Identify which cell holds the provided text, then report its [X, Y] central coordinate. 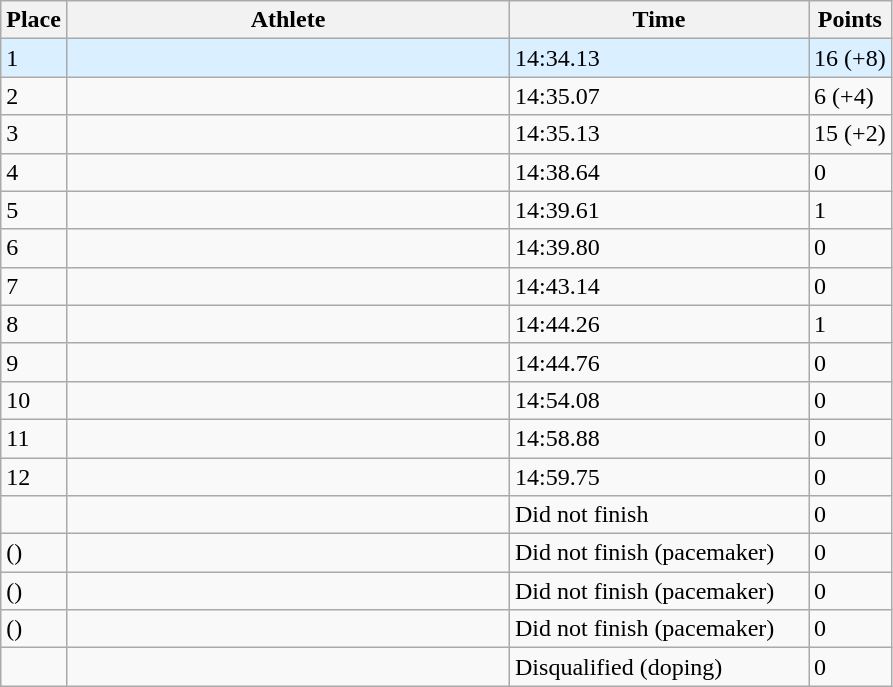
14:44.76 [660, 362]
12 [34, 477]
14:59.75 [660, 477]
14:44.26 [660, 324]
6 [34, 248]
2 [34, 96]
7 [34, 286]
8 [34, 324]
11 [34, 438]
4 [34, 172]
16 (+8) [850, 58]
14:38.64 [660, 172]
Athlete [288, 20]
3 [34, 134]
Did not finish [660, 515]
Place [34, 20]
9 [34, 362]
14:39.61 [660, 210]
14:54.08 [660, 400]
14:39.80 [660, 248]
14:43.14 [660, 286]
Disqualified (doping) [660, 667]
10 [34, 400]
6 (+4) [850, 96]
Time [660, 20]
14:58.88 [660, 438]
14:35.07 [660, 96]
5 [34, 210]
14:35.13 [660, 134]
Points [850, 20]
14:34.13 [660, 58]
15 (+2) [850, 134]
